Capture the cell that displays the provided text and extract its [x, y] central coordinate. 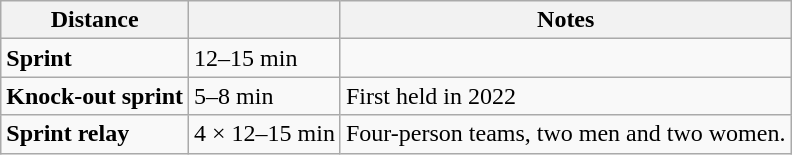
5–8 min [265, 96]
Sprint [95, 58]
Sprint relay [95, 134]
Distance [95, 20]
4 × 12–15 min [265, 134]
Notes [566, 20]
First held in 2022 [566, 96]
Knock-out sprint [95, 96]
12–15 min [265, 58]
Four-person teams, two men and two women. [566, 134]
